Find where the given text appears and provide that cell's center as (X, Y) coordinate. 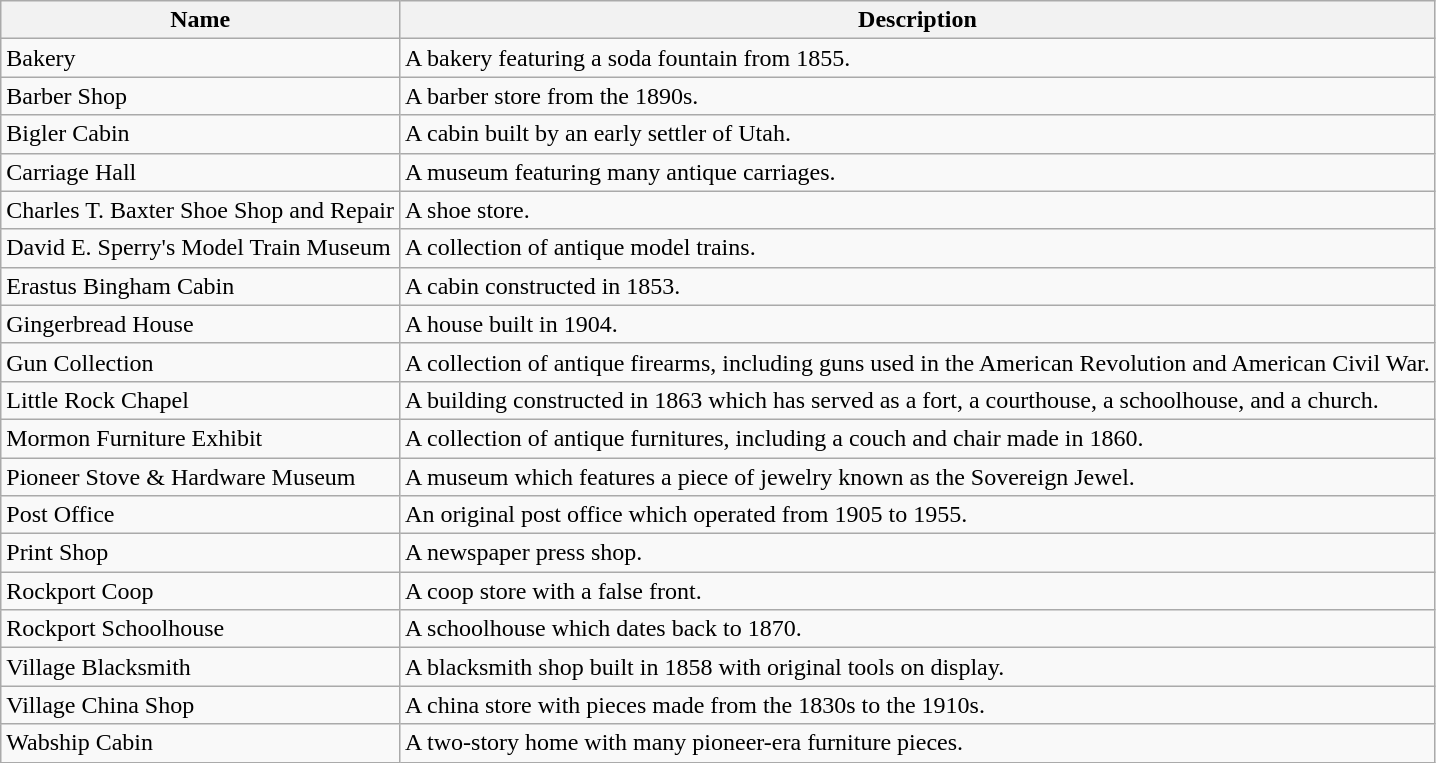
Wabship Cabin (200, 743)
A china store with pieces made from the 1830s to the 1910s. (918, 705)
Bigler Cabin (200, 134)
A museum which features a piece of jewelry known as the Sovereign Jewel. (918, 477)
A cabin constructed in 1853. (918, 286)
A building constructed in 1863 which has served as a fort, a courthouse, a schoolhouse, and a church. (918, 400)
A schoolhouse which dates back to 1870. (918, 629)
Barber Shop (200, 96)
A museum featuring many antique carriages. (918, 172)
A newspaper press shop. (918, 553)
A two-story home with many pioneer-era furniture pieces. (918, 743)
Mormon Furniture Exhibit (200, 438)
Rockport Coop (200, 591)
A blacksmith shop built in 1858 with original tools on display. (918, 667)
Erastus Bingham Cabin (200, 286)
Rockport Schoolhouse (200, 629)
Description (918, 20)
A collection of antique furnitures, including a couch and chair made in 1860. (918, 438)
Pioneer Stove & Hardware Museum (200, 477)
Charles T. Baxter Shoe Shop and Repair (200, 210)
A shoe store. (918, 210)
A collection of antique model trains. (918, 248)
Village China Shop (200, 705)
Little Rock Chapel (200, 400)
A coop store with a false front. (918, 591)
A house built in 1904. (918, 324)
Gingerbread House (200, 324)
A collection of antique firearms, including guns used in the American Revolution and American Civil War. (918, 362)
A barber store from the 1890s. (918, 96)
David E. Sperry's Model Train Museum (200, 248)
A cabin built by an early settler of Utah. (918, 134)
Carriage Hall (200, 172)
A bakery featuring a soda fountain from 1855. (918, 58)
Print Shop (200, 553)
Village Blacksmith (200, 667)
Name (200, 20)
An original post office which operated from 1905 to 1955. (918, 515)
Bakery (200, 58)
Post Office (200, 515)
Gun Collection (200, 362)
